Capture the cell that displays the provided text and extract its (x, y) central coordinate. 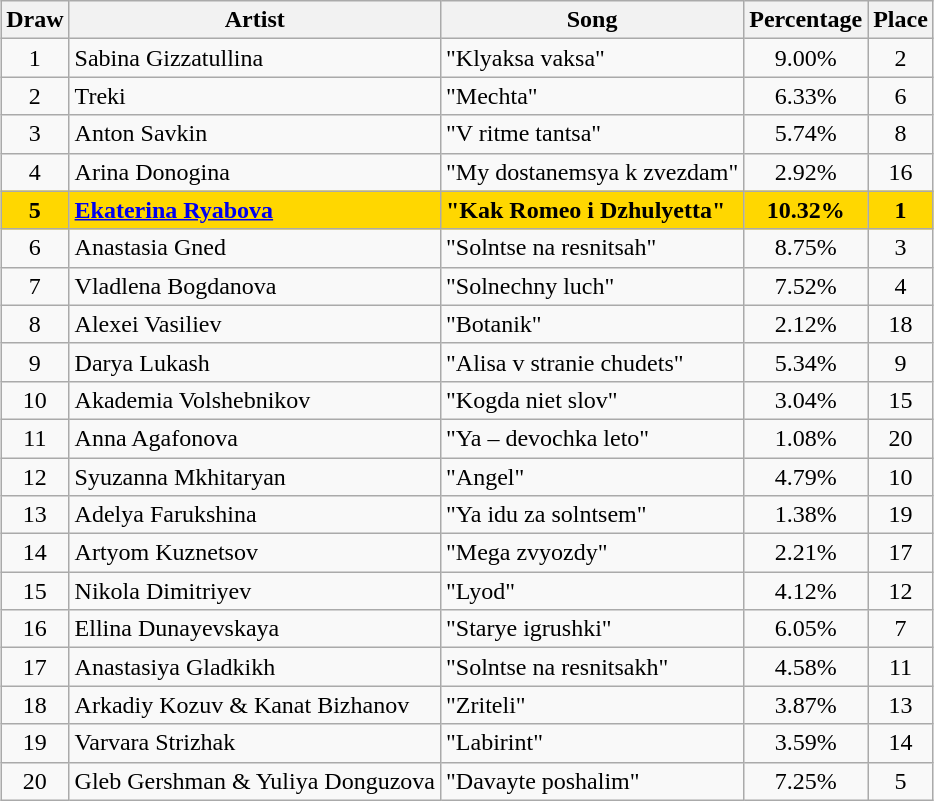
Draw (35, 20)
"Davayte poshalim" (592, 781)
Akademia Volshebnikov (254, 400)
Varvara Strizhak (254, 743)
"Zriteli" (592, 705)
6.05% (806, 629)
"My dostanemsya k zvezdam" (592, 172)
9.00% (806, 58)
Nikola Dimitriyev (254, 591)
"Solnechny luch" (592, 286)
Adelya Farukshina (254, 515)
"Mega zvyozdy" (592, 553)
1.08% (806, 438)
"Klyaksa vaksa" (592, 58)
4.58% (806, 667)
7.52% (806, 286)
2.12% (806, 324)
1.38% (806, 515)
"Solntse na resnitsah" (592, 248)
"Ya – devochka leto" (592, 438)
Alexei Vasiliev (254, 324)
2.21% (806, 553)
Arina Donogina (254, 172)
Song (592, 20)
Sabina Gizzatullina (254, 58)
"Starye igrushki" (592, 629)
5.34% (806, 362)
"V ritme tantsa" (592, 134)
"Angel" (592, 477)
5.74% (806, 134)
Anton Savkin (254, 134)
"Alisa v stranie chudets" (592, 362)
Percentage (806, 20)
"Lyod" (592, 591)
"Botanik" (592, 324)
Syuzanna Mkhitaryan (254, 477)
10.32% (806, 210)
4.79% (806, 477)
3.59% (806, 743)
Anastasia Gned (254, 248)
6.33% (806, 96)
Darya Lukash (254, 362)
"Solntse na resnitsakh" (592, 667)
"Labirint" (592, 743)
Ellina Dunayevskaya (254, 629)
"Kak Romeo i Dzhulyetta" (592, 210)
Vladlena Bogdanova (254, 286)
Treki (254, 96)
7.25% (806, 781)
8.75% (806, 248)
Anastasiya Gladkikh (254, 667)
Anna Agafonova (254, 438)
3.04% (806, 400)
"Kogda niet slov" (592, 400)
Artist (254, 20)
3.87% (806, 705)
"Mechta" (592, 96)
2.92% (806, 172)
Artyom Kuznetsov (254, 553)
4.12% (806, 591)
Ekaterina Ryabova (254, 210)
Gleb Gershman & Yuliya Donguzova (254, 781)
"Ya idu za solntsem" (592, 515)
Arkadiy Kozuv & Kanat Bizhanov (254, 705)
Place (901, 20)
